Search for the cell housing the specified text and yield its [x, y] center coordinate. 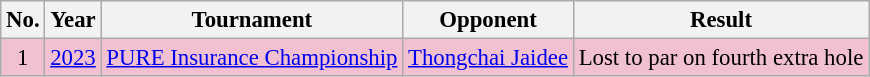
Year [73, 20]
PURE Insurance Championship [252, 58]
Opponent [488, 20]
Lost to par on fourth extra hole [720, 58]
2023 [73, 58]
Thongchai Jaidee [488, 58]
1 [23, 58]
Tournament [252, 20]
No. [23, 20]
Result [720, 20]
